For the text-containing cell, return its midpoint in [x, y] coordinate format. 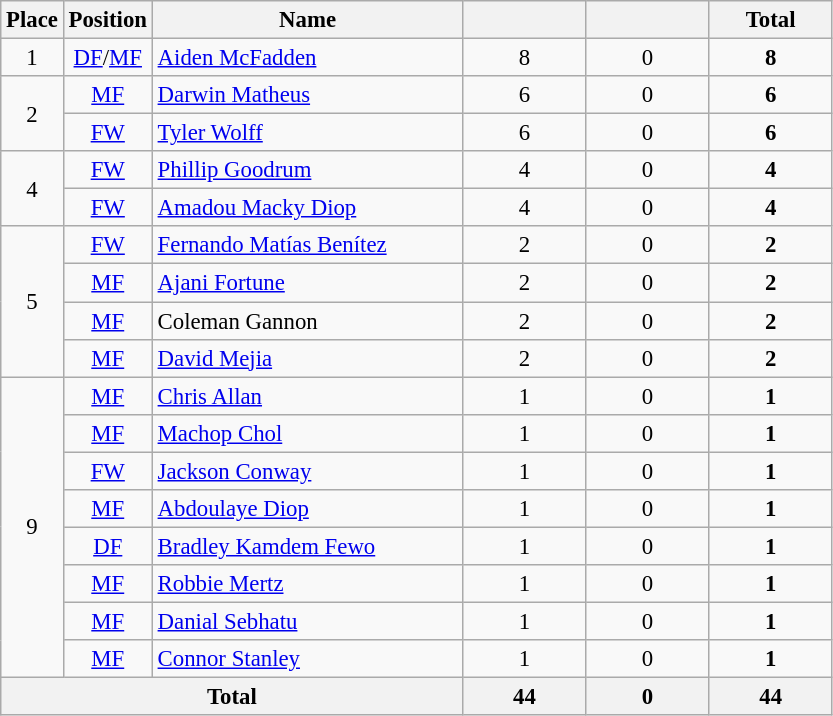
DF/MF [108, 58]
Danial Sebhatu [308, 621]
Chris Allan [308, 396]
Bradley Kamdem Fewo [308, 546]
Robbie Mertz [308, 584]
Abdoulaye Diop [308, 509]
Darwin Matheus [308, 95]
DF [108, 546]
Fernando Matías Benítez [308, 245]
Aiden McFadden [308, 58]
Connor Stanley [308, 659]
5 [32, 301]
Coleman Gannon [308, 321]
Machop Chol [308, 433]
Amadou Macky Diop [308, 208]
Phillip Goodrum [308, 170]
9 [32, 528]
Tyler Wolff [308, 133]
Position [108, 20]
Place [32, 20]
Ajani Fortune [308, 283]
Name [308, 20]
Jackson Conway [308, 471]
David Mejia [308, 358]
